Pinpoint the cell where the given text exists, returning its [X, Y] midpoint coordinate. 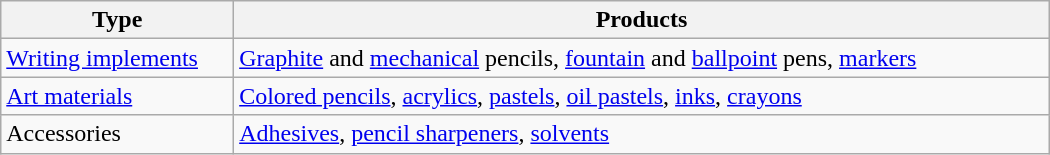
Products [642, 20]
Writing implements [118, 58]
Art materials [118, 96]
Colored pencils, acrylics, pastels, oil pastels, inks, crayons [642, 96]
Graphite and mechanical pencils, fountain and ballpoint pens, markers [642, 58]
Adhesives, pencil sharpeners, solvents [642, 134]
Accessories [118, 134]
Type [118, 20]
